Pinpoint the cell where the given text exists, returning its (X, Y) midpoint coordinate. 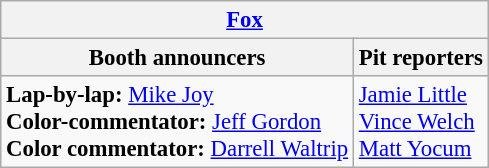
Booth announcers (178, 58)
Jamie LittleVince WelchMatt Yocum (420, 122)
Fox (245, 20)
Pit reporters (420, 58)
Lap-by-lap: Mike JoyColor-commentator: Jeff GordonColor commentator: Darrell Waltrip (178, 122)
